Identify which cell holds the provided text, then report its [X, Y] central coordinate. 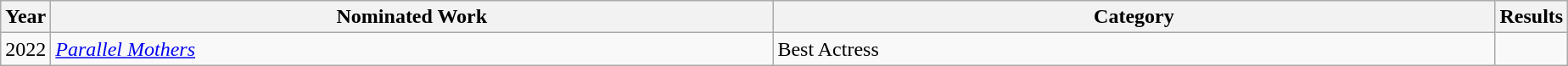
Category [1134, 17]
Year [25, 17]
Results [1532, 17]
2022 [25, 49]
Nominated Work [412, 17]
Parallel Mothers [412, 49]
Best Actress [1134, 49]
